Extract the [x, y] coordinate from the center of the cell holding the provided text.  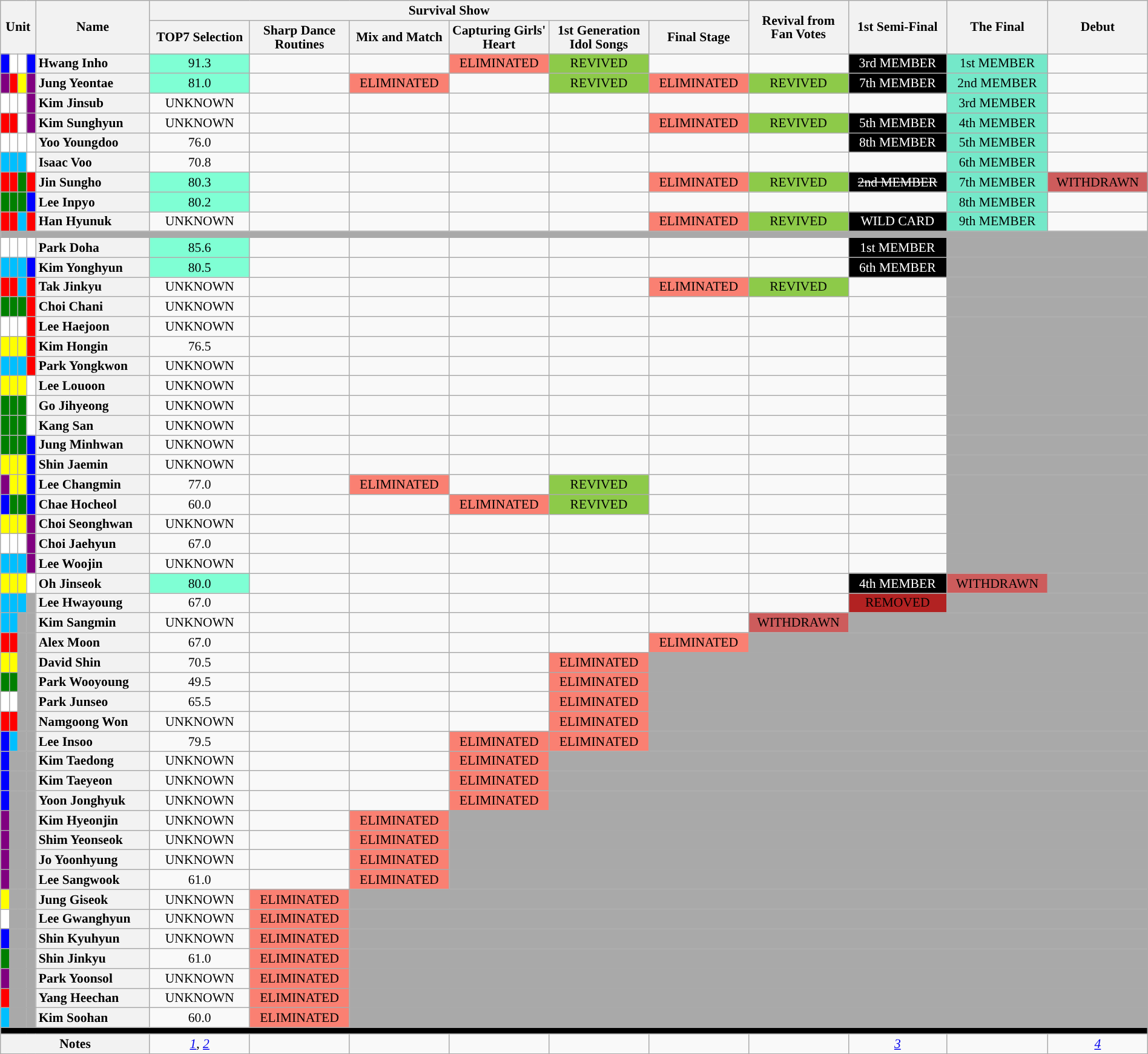
Jung Yeontae [93, 84]
TOP7 Selection [200, 38]
76.0 [200, 143]
Oh Jinseok [93, 584]
Park Wooyoung [93, 682]
Kim Sunghyun [93, 124]
Yoo Youngdoo [93, 143]
Park Yongkwon [93, 366]
81.0 [200, 84]
Sharp Dance Routines [299, 38]
Jin Sungho [93, 183]
77.0 [200, 484]
Choi Jaehyun [93, 544]
80.5 [200, 268]
Notes [75, 1044]
Name [93, 27]
Lee Haejoon [93, 327]
Kim Taedong [93, 762]
The Final [998, 27]
Lee Insoo [93, 741]
Yoon Jonghyuk [93, 800]
80.3 [200, 183]
Jung Giseok [93, 900]
3 [897, 1044]
Park Doha [93, 248]
Kim Taeyeon [93, 781]
Isaac Voo [93, 162]
Kim Jinsub [93, 103]
Shin Jaemin [93, 465]
Park Yoonsol [93, 978]
91.3 [200, 64]
9th MEMBER [998, 222]
Go Jihyeong [93, 406]
76.5 [200, 346]
Survival Show [449, 11]
Alex Moon [93, 643]
Park Junseo [93, 702]
Han Hyunuk [93, 222]
Shim Yeonseok [93, 840]
Tak Jinkyu [93, 287]
David Shin [93, 662]
Shin Kyuhyun [93, 940]
Yang Heechan [93, 998]
1, 2 [200, 1044]
Choi Chani [93, 308]
Revival from Fan Votes [798, 27]
49.5 [200, 682]
REMOVED [897, 603]
Choi Seonghwan [93, 524]
Lee Gwanghyun [93, 919]
80.0 [200, 584]
Lee Hwayoung [93, 603]
Namgoong Won [93, 722]
Jo Yoonhyung [93, 860]
Kang San [93, 425]
Mix and Match [400, 38]
1st Semi-Final [897, 27]
Lee Inpyo [93, 202]
85.6 [200, 248]
Lee Changmin [93, 484]
Kim Hongin [93, 346]
79.5 [200, 741]
Shin Jinkyu [93, 959]
Lee Louoon [93, 386]
Lee Woojin [93, 564]
Jung Minhwan [93, 446]
Kim Soohan [93, 1018]
Unit [18, 27]
Kim Yonghyun [93, 268]
80.2 [200, 202]
70.5 [200, 662]
Lee Sangwook [93, 880]
Capturing Girls' Heart [499, 38]
70.8 [200, 162]
Kim Hyeonjin [93, 821]
1st Generation Idol Songs [599, 38]
WILD CARD [897, 222]
4 [1097, 1044]
Kim Sangmin [93, 624]
Hwang Inho [93, 64]
65.5 [200, 702]
Debut [1097, 27]
Chae Hocheol [93, 505]
Final Stage [699, 38]
